From the cell containing the given text, extract its center point as [X, Y] coordinate. 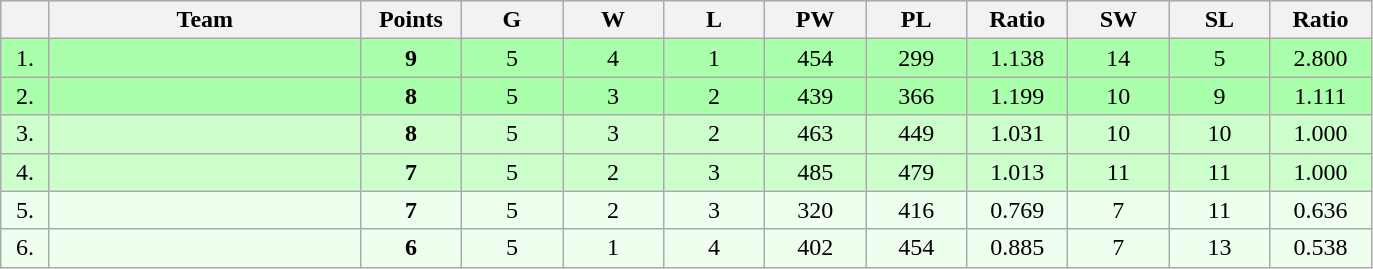
6. [26, 248]
1. [26, 58]
299 [916, 58]
4. [26, 172]
L [714, 20]
PL [916, 20]
1.111 [1320, 96]
416 [916, 210]
5. [26, 210]
402 [816, 248]
2.800 [1320, 58]
463 [816, 134]
0.636 [1320, 210]
2. [26, 96]
G [512, 20]
479 [916, 172]
0.538 [1320, 248]
Points [410, 20]
14 [1118, 58]
SL [1220, 20]
W [612, 20]
6 [410, 248]
1.199 [1018, 96]
0.885 [1018, 248]
Team [204, 20]
SW [1118, 20]
485 [816, 172]
3. [26, 134]
1.031 [1018, 134]
PW [816, 20]
1.138 [1018, 58]
439 [816, 96]
449 [916, 134]
13 [1220, 248]
1.013 [1018, 172]
366 [916, 96]
320 [816, 210]
0.769 [1018, 210]
